Search for the cell housing the specified text and yield its [x, y] center coordinate. 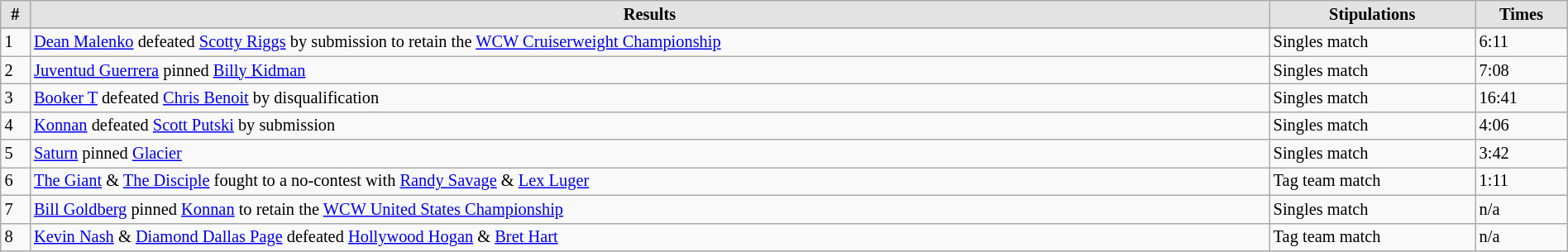
5 [15, 154]
16:41 [1522, 97]
4 [15, 126]
Saturn pinned Glacier [650, 154]
4:06 [1522, 126]
1 [15, 42]
7 [15, 209]
3:42 [1522, 154]
The Giant & The Disciple fought to a no-contest with Randy Savage & Lex Luger [650, 181]
Stipulations [1373, 14]
Dean Malenko defeated Scotty Riggs by submission to retain the WCW Cruiserweight Championship [650, 42]
# [15, 14]
2 [15, 70]
3 [15, 97]
6:11 [1522, 42]
Results [650, 14]
Konnan defeated Scott Putski by submission [650, 126]
Times [1522, 14]
Booker T defeated Chris Benoit by disqualification [650, 97]
Juventud Guerrera pinned Billy Kidman [650, 70]
8 [15, 237]
1:11 [1522, 181]
Kevin Nash & Diamond Dallas Page defeated Hollywood Hogan & Bret Hart [650, 237]
6 [15, 181]
7:08 [1522, 70]
Bill Goldberg pinned Konnan to retain the WCW United States Championship [650, 209]
